Scan for the cell matching the given text and deliver its (X, Y) coordinate at center. 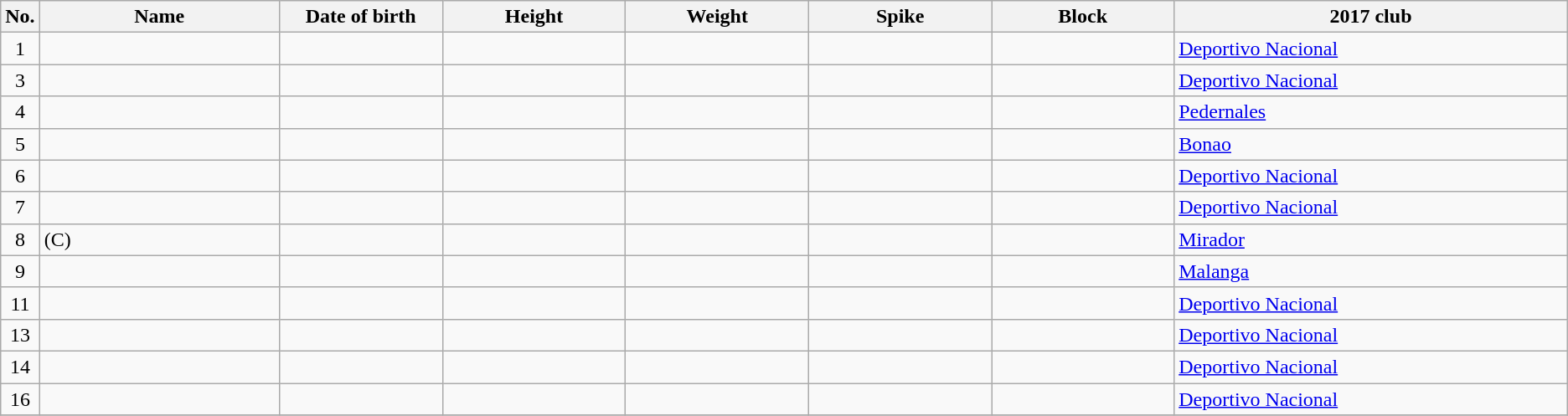
Mirador (1371, 239)
Malanga (1371, 271)
16 (20, 399)
3 (20, 80)
9 (20, 271)
14 (20, 367)
Spike (900, 17)
Date of birth (360, 17)
13 (20, 335)
8 (20, 239)
Height (534, 17)
6 (20, 176)
Weight (717, 17)
2017 club (1371, 17)
Pedernales (1371, 112)
Name (159, 17)
5 (20, 144)
11 (20, 303)
No. (20, 17)
Block (1083, 17)
(C) (159, 239)
Bonao (1371, 144)
4 (20, 112)
1 (20, 49)
7 (20, 208)
